Output the (X, Y) coordinate of the center of the cell containing the given text.  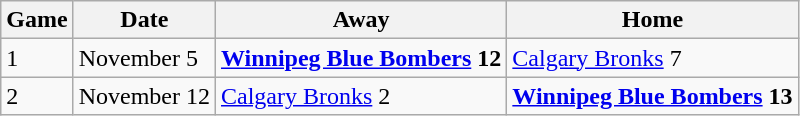
Away (360, 20)
1 (37, 58)
November 12 (144, 96)
Winnipeg Blue Bombers 12 (360, 58)
Calgary Bronks 7 (652, 58)
Game (37, 20)
Home (652, 20)
Date (144, 20)
2 (37, 96)
Calgary Bronks 2 (360, 96)
November 5 (144, 58)
Winnipeg Blue Bombers 13 (652, 96)
